Extract the (x, y) coordinate from the center of the cell holding the provided text.  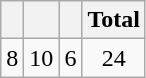
6 (70, 58)
8 (12, 58)
Total (114, 20)
24 (114, 58)
10 (42, 58)
